Locate the cell with the specified text and output its (x, y) center coordinate. 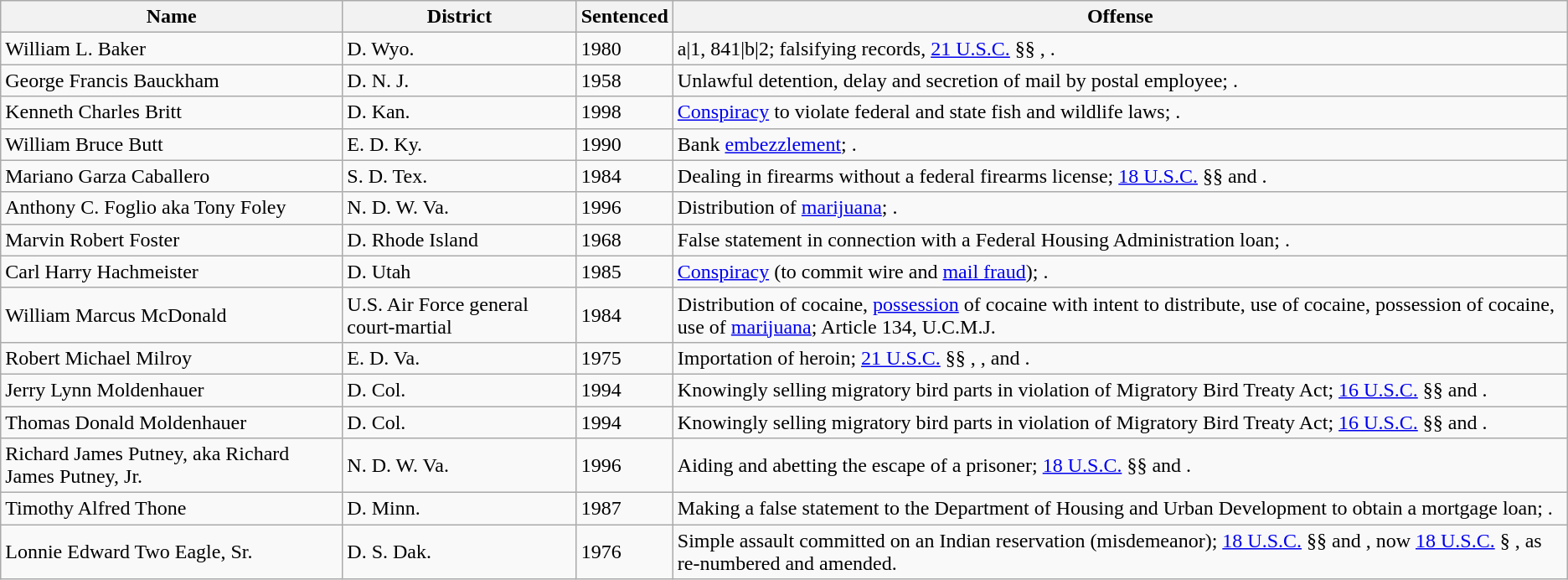
Anthony C. Foglio aka Tony Foley (172, 208)
U.S. Air Force general court-martial (459, 315)
False statement in connection with a Federal Housing Administration loan; . (1120, 240)
William Marcus McDonald (172, 315)
William Bruce Butt (172, 144)
Importation of heroin; 21 U.S.C. §§ , , and . (1120, 358)
Thomas Donald Moldenhauer (172, 422)
Offense (1120, 17)
Timothy Alfred Thone (172, 509)
1980 (625, 49)
Marvin Robert Foster (172, 240)
D. N. J. (459, 80)
Lonnie Edward Two Eagle, Sr. (172, 552)
Richard James Putney, aka Richard James Putney, Jr. (172, 466)
1968 (625, 240)
a|1, 841|b|2; falsifying records, 21 U.S.C. §§ , . (1120, 49)
Simple assault committed on an Indian reservation (misdemeanor); 18 U.S.C. §§ and , now 18 U.S.C. § , as re-numbered and amended. (1120, 552)
Aiding and abetting the escape of a prisoner; 18 U.S.C. §§ and . (1120, 466)
Bank embezzlement; . (1120, 144)
S. D. Tex. (459, 176)
D. S. Dak. (459, 552)
Making a false statement to the Department of Housing and Urban Development to obtain a mortgage loan; . (1120, 509)
1987 (625, 509)
Distribution of marijuana; . (1120, 208)
D. Kan. (459, 112)
Sentenced (625, 17)
Jerry Lynn Moldenhauer (172, 390)
Kenneth Charles Britt (172, 112)
Carl Harry Hachmeister (172, 272)
D. Rhode Island (459, 240)
D. Utah (459, 272)
1958 (625, 80)
Conspiracy (to commit wire and mail fraud); . (1120, 272)
E. D. Ky. (459, 144)
William L. Baker (172, 49)
1985 (625, 272)
E. D. Va. (459, 358)
Name (172, 17)
Robert Michael Milroy (172, 358)
Dealing in firearms without a federal firearms license; 18 U.S.C. §§ and . (1120, 176)
D. Wyo. (459, 49)
1976 (625, 552)
1998 (625, 112)
1975 (625, 358)
Mariano Garza Caballero (172, 176)
1990 (625, 144)
George Francis Bauckham (172, 80)
Unlawful detention, delay and secretion of mail by postal employee; . (1120, 80)
D. Minn. (459, 509)
Conspiracy to violate federal and state fish and wildlife laws; . (1120, 112)
District (459, 17)
